For the text-containing cell, return its midpoint in [X, Y] coordinate format. 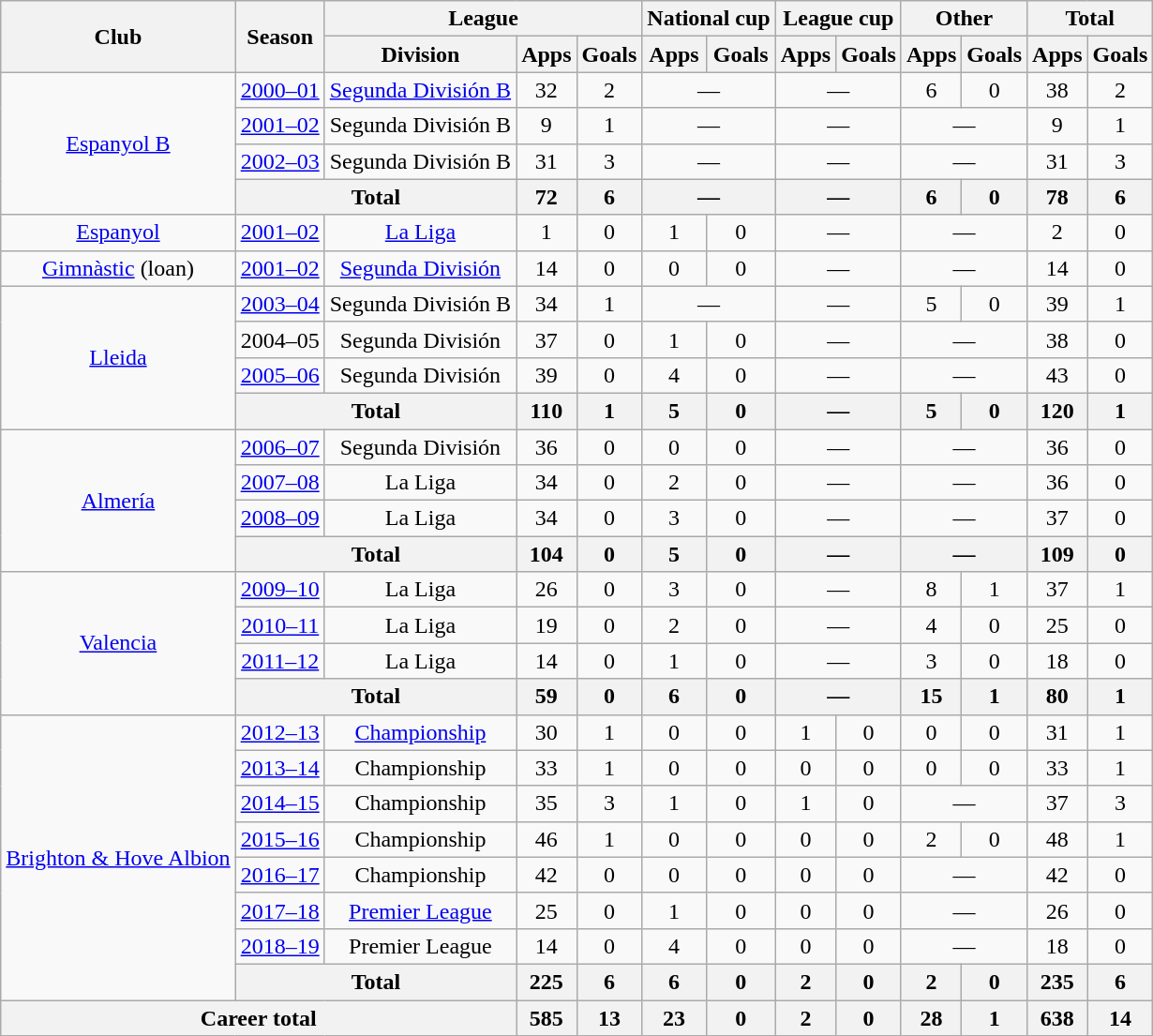
League [484, 19]
2012–13 [279, 732]
Espanyol [118, 233]
46 [547, 839]
2013–14 [279, 768]
104 [547, 554]
78 [1057, 197]
Espanyol B [118, 143]
43 [1057, 375]
35 [547, 803]
110 [547, 411]
Almería [118, 501]
League cup [838, 19]
2006–07 [279, 447]
2008–09 [279, 518]
225 [547, 982]
2002–03 [279, 161]
Valencia [118, 643]
2007–08 [279, 483]
2010–11 [279, 625]
2011–12 [279, 661]
Lleida [118, 357]
Other [964, 19]
80 [1057, 697]
15 [931, 697]
72 [547, 197]
2016–17 [279, 875]
120 [1057, 411]
28 [931, 1017]
638 [1057, 1017]
30 [547, 732]
Career total [259, 1017]
Club [118, 37]
2005–06 [279, 375]
2018–19 [279, 946]
2014–15 [279, 803]
Season [279, 37]
2009–10 [279, 590]
Brighton & Hove Albion [118, 857]
13 [609, 1017]
2000–01 [279, 90]
Division [420, 54]
23 [674, 1017]
Gimnàstic (loan) [118, 268]
109 [1057, 554]
32 [547, 90]
2015–16 [279, 839]
235 [1057, 982]
2003–04 [279, 304]
National cup [709, 19]
8 [931, 590]
585 [547, 1017]
19 [547, 625]
2017–18 [279, 910]
2004–05 [279, 339]
48 [1057, 839]
59 [547, 697]
